Find where the given text appears and provide that cell's center as (x, y) coordinate. 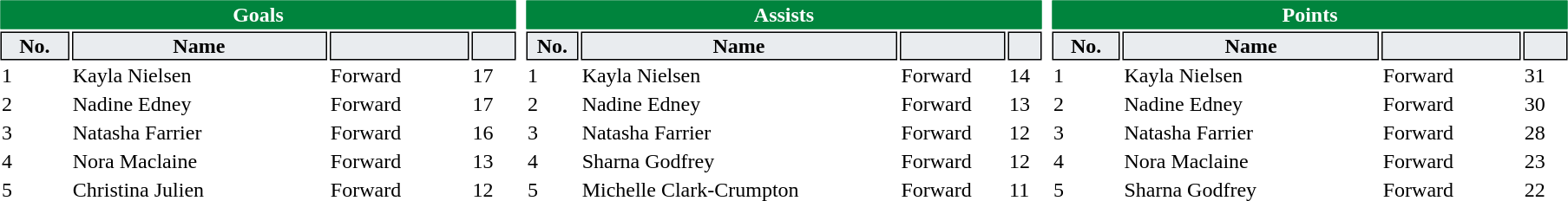
Sharna Godfrey (739, 162)
16 (493, 133)
30 (1545, 105)
23 (1545, 162)
Goals (258, 14)
Assists (784, 14)
28 (1545, 133)
Points (1309, 14)
31 (1545, 75)
14 (1026, 75)
